From the cell containing the given text, extract its center point as (x, y) coordinate. 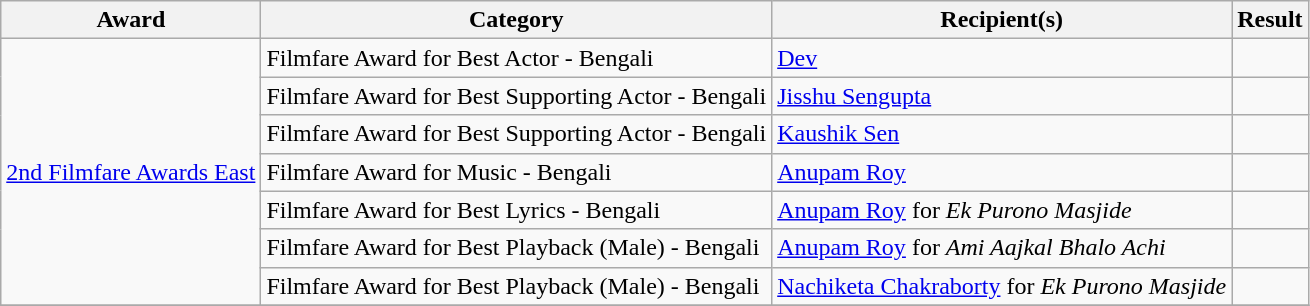
2nd Filmfare Awards East (131, 172)
Jisshu Sengupta (1002, 96)
Filmfare Award for Best Actor - Bengali (516, 58)
Anupam Roy for Ami Aajkal Bhalo Achi (1002, 248)
Dev (1002, 58)
Nachiketa Chakraborty for Ek Purono Masjide (1002, 286)
Anupam Roy (1002, 172)
Filmfare Award for Music - Bengali (516, 172)
Anupam Roy for Ek Purono Masjide (1002, 210)
Kaushik Sen (1002, 134)
Filmfare Award for Best Lyrics - Bengali (516, 210)
Category (516, 20)
Result (1270, 20)
Award (131, 20)
Recipient(s) (1002, 20)
